Return (X, Y) of the center of cell containing provided text 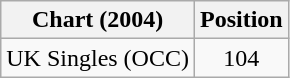
Chart (2004) (98, 20)
UK Singles (OCC) (98, 58)
Position (241, 20)
104 (241, 58)
